Return the [x, y] coordinate for the center point of the cell that contains the specified text.  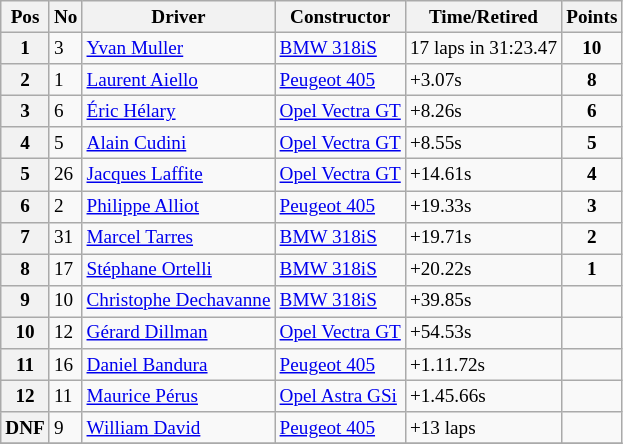
Éric Hélary [178, 111]
+19.71s [483, 238]
Opel Astra GSi [340, 396]
Maurice Pérus [178, 396]
+8.26s [483, 111]
Pos [26, 17]
Marcel Tarres [178, 238]
DNF [26, 428]
+3.07s [483, 80]
31 [66, 238]
+39.85s [483, 301]
17 laps in 31:23.47 [483, 48]
Christophe Dechavanne [178, 301]
Points [592, 17]
+54.53s [483, 333]
William David [178, 428]
+20.22s [483, 270]
Yvan Muller [178, 48]
16 [66, 365]
Gérard Dillman [178, 333]
Time/Retired [483, 17]
Stéphane Ortelli [178, 270]
Philippe Alliot [178, 206]
+13 laps [483, 428]
+1.11.72s [483, 365]
Driver [178, 17]
Daniel Bandura [178, 365]
Laurent Aiello [178, 80]
+14.61s [483, 175]
+1.45.66s [483, 396]
No [66, 17]
+19.33s [483, 206]
17 [66, 270]
26 [66, 175]
Jacques Laffite [178, 175]
Alain Cudini [178, 143]
7 [26, 238]
Constructor [340, 17]
+8.55s [483, 143]
